From the cell containing the given text, extract its center point as [x, y] coordinate. 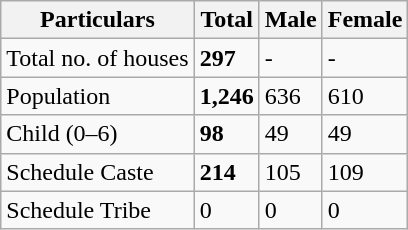
Total no. of houses [98, 58]
Schedule Tribe [98, 210]
214 [226, 172]
Particulars [98, 20]
636 [290, 96]
Male [290, 20]
Female [365, 20]
Schedule Caste [98, 172]
109 [365, 172]
Total [226, 20]
Child (0–6) [98, 134]
Population [98, 96]
105 [290, 172]
610 [365, 96]
297 [226, 58]
98 [226, 134]
1,246 [226, 96]
